Pinpoint the cell where the given text exists, returning its (X, Y) midpoint coordinate. 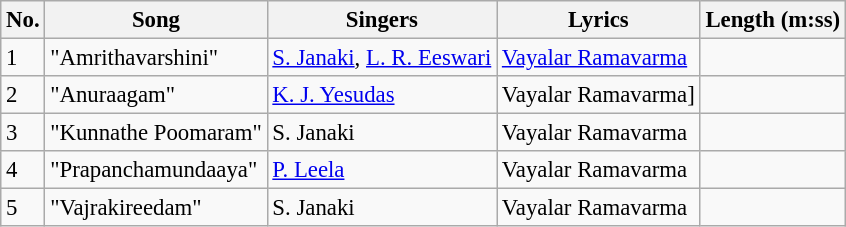
Vayalar Ramavarma] (599, 95)
4 (23, 170)
"Vajrakireedam" (156, 208)
K. J. Yesudas (382, 95)
S. Janaki, L. R. Eeswari (382, 58)
Length (m:ss) (772, 20)
"Amrithavarshini" (156, 58)
2 (23, 95)
Song (156, 20)
"Kunnathe Poomaram" (156, 133)
Lyrics (599, 20)
1 (23, 58)
5 (23, 208)
"Anuraagam" (156, 95)
No. (23, 20)
Singers (382, 20)
P. Leela (382, 170)
3 (23, 133)
"Prapanchamundaaya" (156, 170)
